Identify which cell holds the provided text, then report its [x, y] central coordinate. 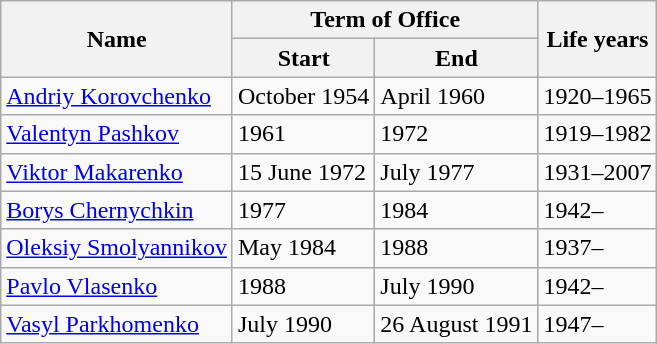
1977 [303, 210]
1947– [598, 324]
15 June 1972 [303, 172]
Valentyn Pashkov [117, 134]
July 1977 [456, 172]
April 1960 [456, 96]
October 1954 [303, 96]
Borys Chernychkin [117, 210]
Viktor Makarenko [117, 172]
1931–2007 [598, 172]
1961 [303, 134]
Name [117, 39]
Life years [598, 39]
1919–1982 [598, 134]
Vasyl Parkhomenko [117, 324]
1920–1965 [598, 96]
1972 [456, 134]
1984 [456, 210]
May 1984 [303, 248]
Andriy Korovchenko [117, 96]
End [456, 58]
Term of Office [384, 20]
Start [303, 58]
Oleksiy Smolyannikov [117, 248]
1937– [598, 248]
Pavlo Vlasenko [117, 286]
26 August 1991 [456, 324]
